For the text-containing cell, return its midpoint in (x, y) coordinate format. 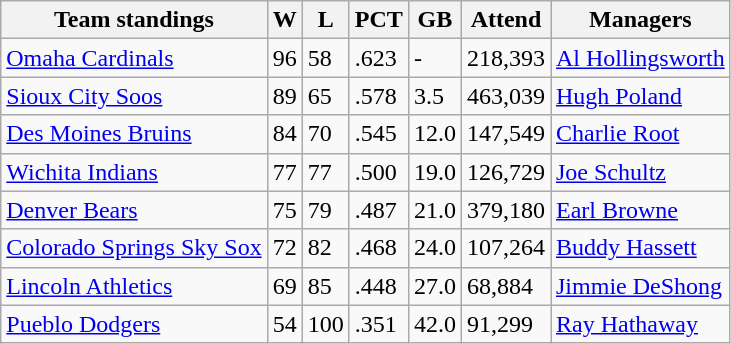
- (434, 58)
12.0 (434, 134)
.487 (378, 210)
54 (284, 324)
W (284, 20)
107,264 (506, 248)
Earl Browne (640, 210)
21.0 (434, 210)
218,393 (506, 58)
.545 (378, 134)
91,299 (506, 324)
Lincoln Athletics (134, 286)
Hugh Poland (640, 96)
70 (326, 134)
Managers (640, 20)
L (326, 20)
Charlie Root (640, 134)
.623 (378, 58)
Omaha Cardinals (134, 58)
Team standings (134, 20)
72 (284, 248)
82 (326, 248)
89 (284, 96)
85 (326, 286)
Wichita Indians (134, 172)
Attend (506, 20)
100 (326, 324)
463,039 (506, 96)
Buddy Hassett (640, 248)
75 (284, 210)
65 (326, 96)
Ray Hathaway (640, 324)
Des Moines Bruins (134, 134)
96 (284, 58)
147,549 (506, 134)
69 (284, 286)
Joe Schultz (640, 172)
Colorado Springs Sky Sox (134, 248)
68,884 (506, 286)
.468 (378, 248)
379,180 (506, 210)
27.0 (434, 286)
126,729 (506, 172)
.578 (378, 96)
.351 (378, 324)
.448 (378, 286)
84 (284, 134)
Al Hollingsworth (640, 58)
58 (326, 58)
Sioux City Soos (134, 96)
24.0 (434, 248)
Jimmie DeShong (640, 286)
PCT (378, 20)
42.0 (434, 324)
Denver Bears (134, 210)
.500 (378, 172)
Pueblo Dodgers (134, 324)
19.0 (434, 172)
3.5 (434, 96)
79 (326, 210)
GB (434, 20)
